From the cell containing the given text, extract its center point as [X, Y] coordinate. 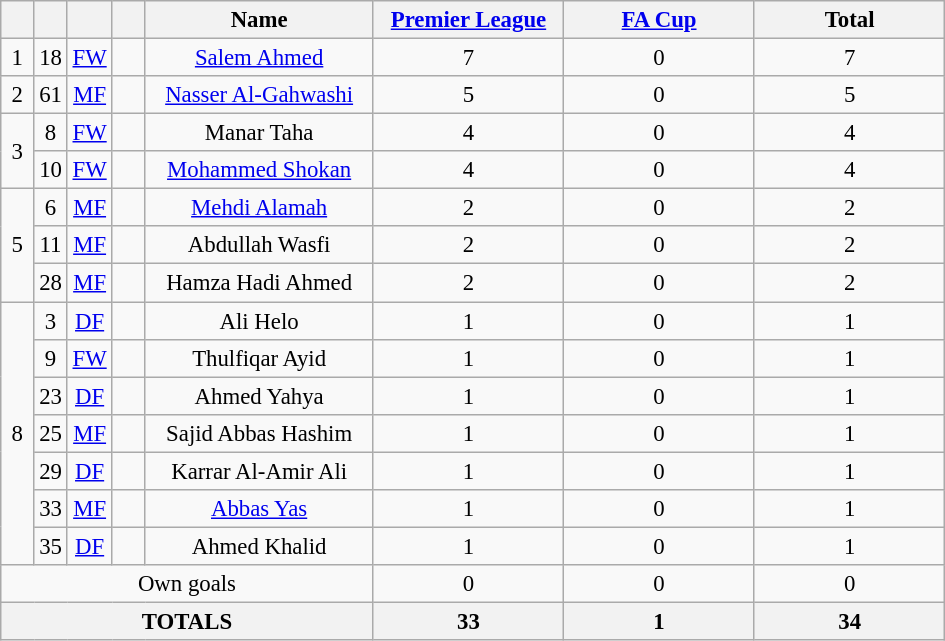
Salem Ahmed [259, 58]
Mehdi Alamah [259, 208]
Ali Helo [259, 321]
Ahmed Khalid [259, 546]
Total [850, 20]
Name [259, 20]
Hamza Hadi Ahmed [259, 283]
TOTALS [187, 621]
18 [50, 58]
25 [50, 433]
9 [50, 358]
34 [850, 621]
Thulfiqar Ayid [259, 358]
23 [50, 396]
35 [50, 546]
6 [50, 208]
11 [50, 245]
29 [50, 471]
Manar Taha [259, 133]
28 [50, 283]
Premier League [468, 20]
Ahmed Yahya [259, 396]
FA Cup [660, 20]
Sajid Abbas Hashim [259, 433]
Abbas Yas [259, 509]
61 [50, 95]
Karrar Al-Amir Ali [259, 471]
Own goals [187, 584]
Nasser Al-Gahwashi [259, 95]
Mohammed Shokan [259, 170]
Abdullah Wasfi [259, 245]
10 [50, 170]
